Determine the [X, Y] coordinate at the center of the cell enclosing the given text.  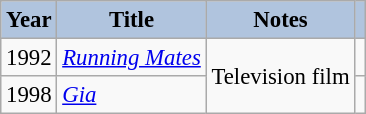
Television film [280, 76]
Notes [280, 20]
1992 [29, 58]
Year [29, 20]
Title [132, 20]
Gia [132, 95]
1998 [29, 95]
Running Mates [132, 58]
